Locate the cell with the specified text and output its (x, y) center coordinate. 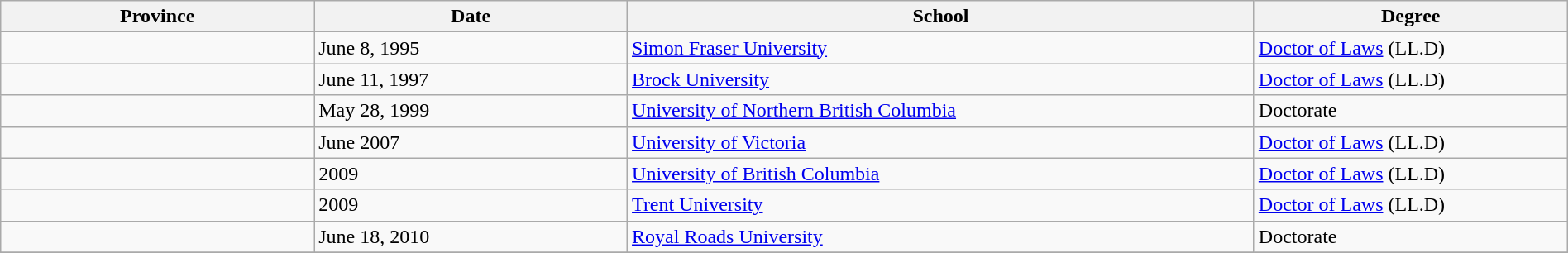
Trent University (941, 205)
University of British Columbia (941, 174)
Province (157, 17)
June 11, 1997 (471, 79)
Royal Roads University (941, 236)
June 18, 2010 (471, 236)
June 8, 1995 (471, 48)
Simon Fraser University (941, 48)
University of Victoria (941, 142)
Degree (1411, 17)
University of Northern British Columbia (941, 111)
May 28, 1999 (471, 111)
Brock University (941, 79)
School (941, 17)
June 2007 (471, 142)
Date (471, 17)
